Provide the [X, Y] coordinate of the cell's center where the given text is located.  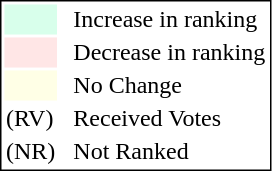
(RV) [30, 119]
Decrease in ranking [170, 53]
No Change [170, 85]
Received Votes [170, 119]
(NR) [30, 151]
Increase in ranking [170, 19]
Not Ranked [170, 151]
